For the text-containing cell, return its midpoint in (X, Y) coordinate format. 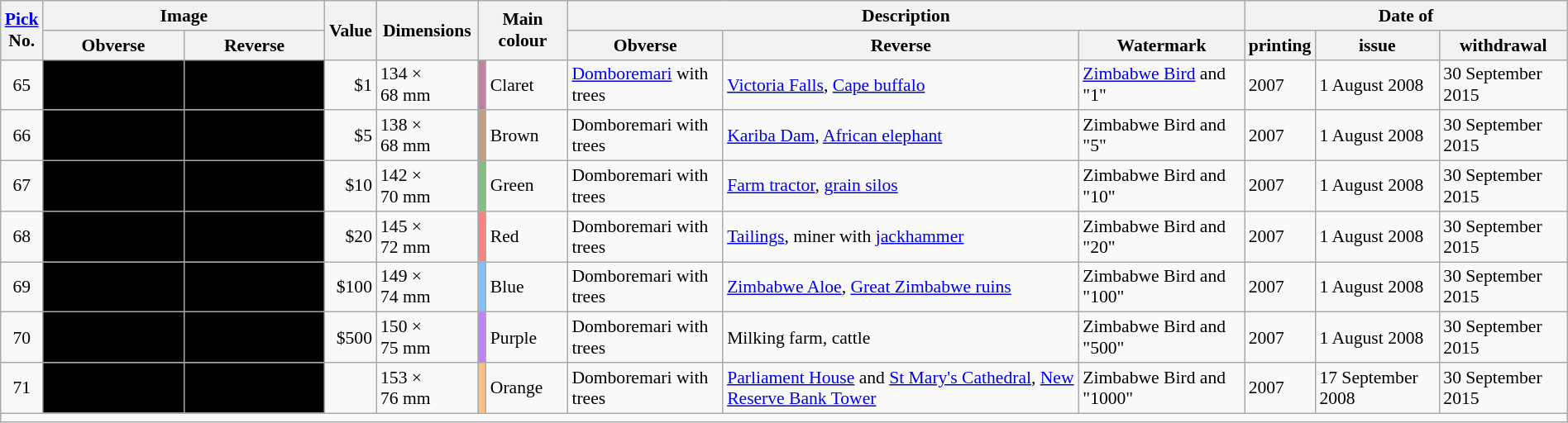
Image (184, 16)
Green (528, 187)
69 (22, 288)
Zimbabwe Bird and "20" (1161, 236)
withdrawal (1503, 45)
65 (22, 84)
Tailings, miner with jackhammer (901, 236)
Parliament House and St Mary's Cathedral, New Reserve Bank Tower (901, 388)
Zimbabwe Bird and "1000" (1161, 388)
$20 (351, 236)
Red (528, 236)
153 × 76 mm (427, 388)
Kariba Dam, African elephant (901, 135)
Brown (528, 135)
Purple (528, 337)
Zimbabwe Bird and "1" (1161, 84)
Dimensions (427, 30)
Victoria Falls, Cape buffalo (901, 84)
$1 (351, 84)
Zimbabwe Bird and "5" (1161, 135)
17 September 2008 (1377, 388)
Zimbabwe Bird and "500" (1161, 337)
145 × 72 mm (427, 236)
Zimbabwe Bird and "100" (1161, 288)
Watermark (1161, 45)
issue (1377, 45)
Zimbabwe Bird and "10" (1161, 187)
66 (22, 135)
Main colour (523, 30)
PickNo. (22, 30)
$500 (351, 337)
67 (22, 187)
Claret (528, 84)
150 × 75 mm (427, 337)
$5 (351, 135)
70 (22, 337)
138 × 68 mm (427, 135)
149 × 74 mm (427, 288)
Blue (528, 288)
134 × 68 mm (427, 84)
$10 (351, 187)
71 (22, 388)
142 × 70 mm (427, 187)
Description (906, 16)
Date of (1406, 16)
68 (22, 236)
Zimbabwe Aloe, Great Zimbabwe ruins (901, 288)
Milking farm, cattle (901, 337)
Value (351, 30)
Orange (528, 388)
printing (1280, 45)
Farm tractor, grain silos (901, 187)
$100 (351, 288)
